Search for the cell housing the specified text and yield its [x, y] center coordinate. 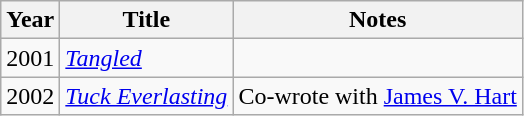
Co-wrote with James V. Hart [378, 96]
Tangled [146, 58]
Title [146, 20]
Notes [378, 20]
Year [30, 20]
2001 [30, 58]
Tuck Everlasting [146, 96]
2002 [30, 96]
